Output the (X, Y) coordinate of the center of the cell containing the given text.  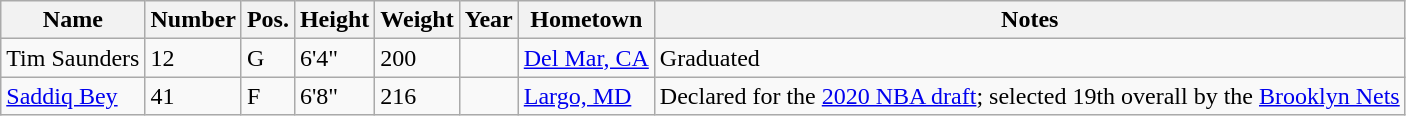
Del Mar, CA (586, 58)
Year (488, 20)
Saddiq Bey (73, 96)
Pos. (268, 20)
Number (193, 20)
Largo, MD (586, 96)
6'4" (334, 58)
216 (417, 96)
Notes (1030, 20)
F (268, 96)
Graduated (1030, 58)
Weight (417, 20)
12 (193, 58)
Tim Saunders (73, 58)
Name (73, 20)
G (268, 58)
6'8" (334, 96)
41 (193, 96)
Declared for the 2020 NBA draft; selected 19th overall by the Brooklyn Nets (1030, 96)
Hometown (586, 20)
200 (417, 58)
Height (334, 20)
